Determine the [x, y] coordinate at the center of the cell enclosing the given text.  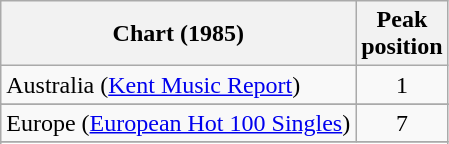
1 [402, 85]
Europe (European Hot 100 Singles) [178, 123]
Australia (Kent Music Report) [178, 85]
Chart (1985) [178, 34]
Peakposition [402, 34]
7 [402, 123]
